Locate the cell with the specified text and output its [x, y] center coordinate. 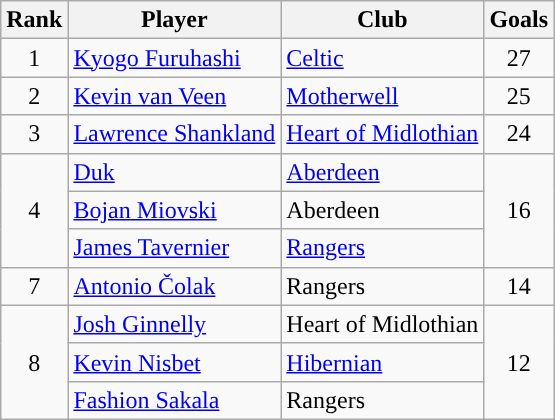
Bojan Miovski [174, 210]
8 [34, 362]
Club [382, 20]
14 [519, 286]
7 [34, 286]
Lawrence Shankland [174, 134]
Player [174, 20]
Josh Ginnelly [174, 324]
2 [34, 96]
4 [34, 210]
1 [34, 58]
James Tavernier [174, 248]
Celtic [382, 58]
Kyogo Furuhashi [174, 58]
24 [519, 134]
27 [519, 58]
Rank [34, 20]
Kevin van Veen [174, 96]
Duk [174, 172]
12 [519, 362]
Hibernian [382, 362]
Antonio Čolak [174, 286]
Kevin Nisbet [174, 362]
Goals [519, 20]
16 [519, 210]
25 [519, 96]
3 [34, 134]
Motherwell [382, 96]
Fashion Sakala [174, 400]
